Pinpoint the cell where the given text exists, returning its (X, Y) midpoint coordinate. 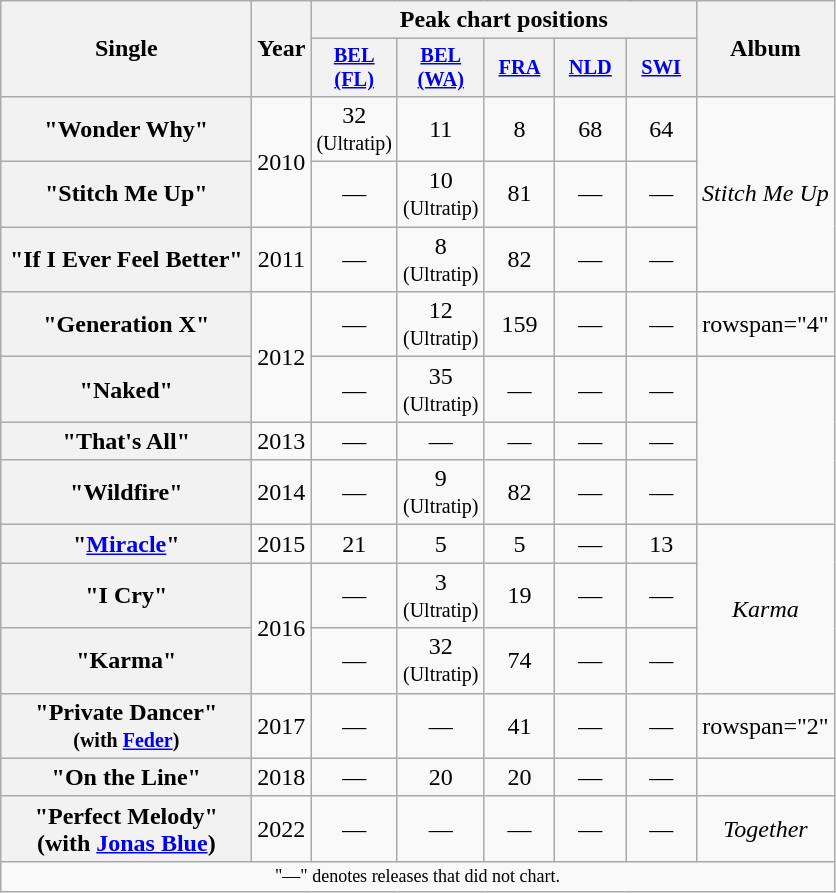
2010 (282, 161)
68 (590, 128)
11 (440, 128)
2016 (282, 628)
"—" denotes releases that did not chart. (418, 876)
2022 (282, 828)
Peak chart positions (504, 20)
rowspan="4" (766, 324)
SWI (662, 68)
Karma (766, 609)
81 (520, 194)
"Perfect Melody"(with Jonas Blue) (126, 828)
"If I Ever Feel Better" (126, 260)
Album (766, 49)
2011 (282, 260)
13 (662, 544)
"Karma" (126, 660)
10(Ultratip) (440, 194)
"Private Dancer" (with Feder) (126, 726)
35(Ultratip) (440, 390)
BEL(FL) (354, 68)
Stitch Me Up (766, 194)
BEL(WA) (440, 68)
2018 (282, 777)
FRA (520, 68)
21 (354, 544)
"Stitch Me Up" (126, 194)
8(Ultratip) (440, 260)
"Generation X" (126, 324)
19 (520, 596)
9(Ultratip) (440, 492)
"I Cry" (126, 596)
rowspan="2" (766, 726)
2013 (282, 441)
2012 (282, 357)
41 (520, 726)
NLD (590, 68)
"On the Line" (126, 777)
"That's All" (126, 441)
12(Ultratip) (440, 324)
2017 (282, 726)
2014 (282, 492)
Single (126, 49)
3(Ultratip) (440, 596)
"Miracle" (126, 544)
"Naked" (126, 390)
Year (282, 49)
64 (662, 128)
8 (520, 128)
"Wonder Why" (126, 128)
Together (766, 828)
74 (520, 660)
2015 (282, 544)
159 (520, 324)
"Wildfire" (126, 492)
